Scan for the cell matching the given text and deliver its [X, Y] coordinate at center. 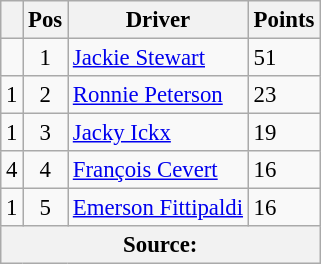
23 [284, 95]
Source: [160, 245]
5 [46, 208]
Driver [158, 20]
51 [284, 58]
Pos [46, 20]
Jackie Stewart [158, 58]
François Cevert [158, 170]
Jacky Ickx [158, 133]
Points [284, 20]
2 [46, 95]
Ronnie Peterson [158, 95]
3 [46, 133]
19 [284, 133]
Emerson Fittipaldi [158, 208]
